Return (X, Y) of the center of cell containing provided text 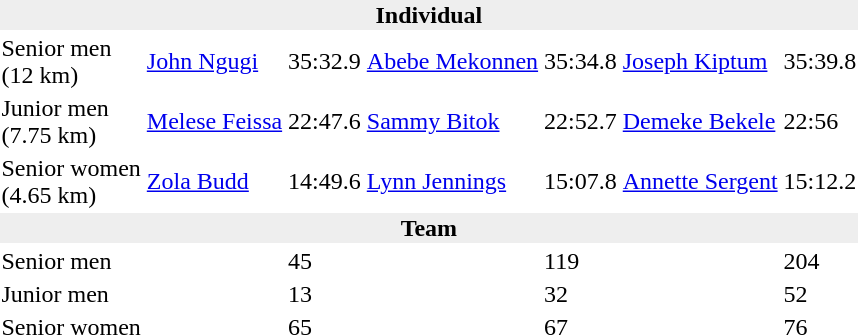
Lynn Jennings (452, 182)
45 (325, 261)
119 (581, 261)
Sammy Bitok (452, 122)
Joseph Kiptum (700, 62)
Demeke Bekele (700, 122)
Annette Sergent (700, 182)
22:56 (820, 122)
35:34.8 (581, 62)
52 (820, 294)
Team (429, 228)
14:49.6 (325, 182)
35:39.8 (820, 62)
Melese Feissa (214, 122)
13 (325, 294)
Senior men(12 km) (71, 62)
32 (581, 294)
John Ngugi (214, 62)
Junior men(7.75 km) (71, 122)
Junior men (71, 294)
22:47.6 (325, 122)
Zola Budd (214, 182)
15:07.8 (581, 182)
204 (820, 261)
22:52.7 (581, 122)
Senior women(4.65 km) (71, 182)
35:32.9 (325, 62)
15:12.2 (820, 182)
Individual (429, 15)
Abebe Mekonnen (452, 62)
Senior men (71, 261)
